From the cell containing the given text, extract its center point as (x, y) coordinate. 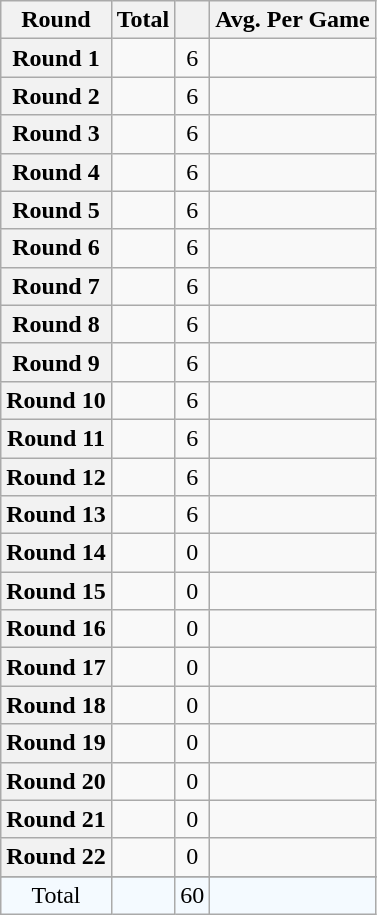
Round 20 (56, 781)
Avg. Per Game (292, 20)
Round 13 (56, 515)
Round 3 (56, 134)
Round 5 (56, 210)
Round (56, 20)
Round 9 (56, 362)
Round 2 (56, 96)
Round 8 (56, 324)
Round 7 (56, 286)
Round 19 (56, 743)
60 (192, 895)
Round 21 (56, 819)
Round 16 (56, 629)
Round 17 (56, 667)
Round 14 (56, 553)
Round 6 (56, 248)
Round 12 (56, 477)
Round 10 (56, 400)
Round 15 (56, 591)
Round 18 (56, 705)
Round 22 (56, 857)
Round 4 (56, 172)
Round 11 (56, 438)
Round 1 (56, 58)
